Return the (x, y) coordinate for the center point of the cell that contains the specified text.  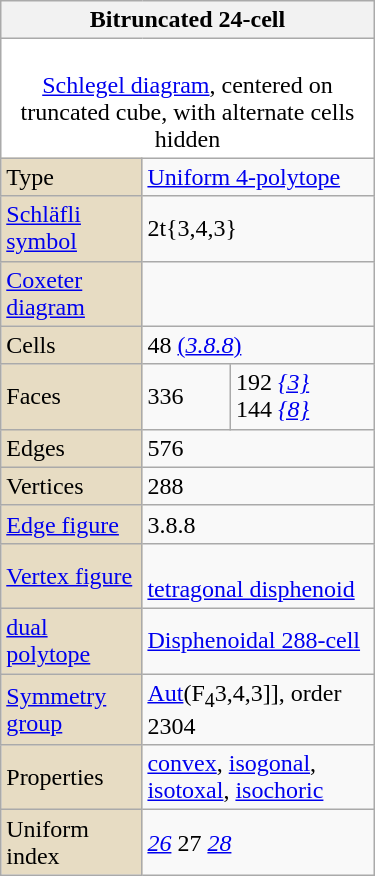
576 (258, 448)
Faces (72, 396)
48 (3.8.8) (258, 345)
Schlegel diagram, centered on truncated cube, with alternate cells hidden (188, 98)
Type (72, 177)
dual polytope (72, 640)
192 {3}144 {8} (302, 396)
Symmetry group (72, 710)
Aut(F43,4,3]], order 2304 (258, 710)
Bitruncated 24-cell (188, 20)
Vertex figure (72, 576)
336 (186, 396)
Cells (72, 345)
Edges (72, 448)
288 (258, 486)
2t{3,4,3} (258, 228)
Uniform 4-polytope (258, 177)
Properties (72, 778)
Uniform index (72, 842)
3.8.8 (258, 524)
Edge figure (72, 524)
26 27 28 (258, 842)
Coxeter diagram (72, 294)
Disphenoidal 288-cell (258, 640)
Vertices (72, 486)
convex, isogonal, isotoxal, isochoric (258, 778)
tetragonal disphenoid (258, 576)
Schläfli symbol (72, 228)
